Identify which cell holds the provided text, then report its (X, Y) central coordinate. 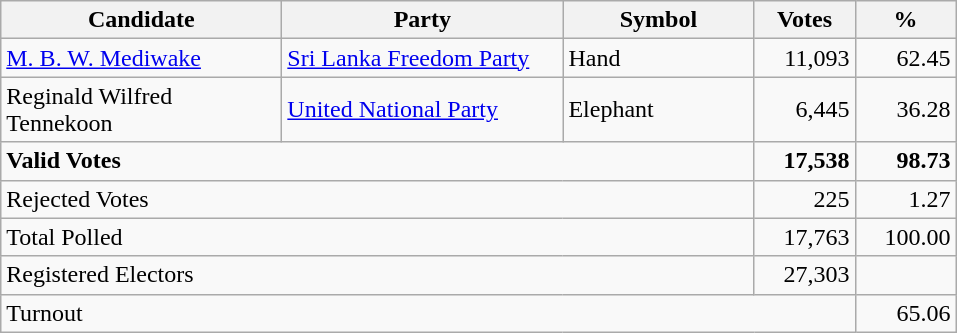
Symbol (658, 20)
Party (422, 20)
17,538 (804, 161)
6,445 (804, 110)
Total Polled (378, 237)
Reginald Wilfred Tennekoon (142, 110)
Sri Lanka Freedom Party (422, 58)
1.27 (906, 199)
36.28 (906, 110)
225 (804, 199)
Hand (658, 58)
Elephant (658, 110)
United National Party (422, 110)
% (906, 20)
65.06 (906, 313)
27,303 (804, 275)
Valid Votes (378, 161)
Registered Electors (378, 275)
M. B. W. Mediwake (142, 58)
Candidate (142, 20)
Rejected Votes (378, 199)
98.73 (906, 161)
62.45 (906, 58)
100.00 (906, 237)
17,763 (804, 237)
Votes (804, 20)
Turnout (428, 313)
11,093 (804, 58)
